Scan for the cell matching the given text and deliver its (x, y) coordinate at center. 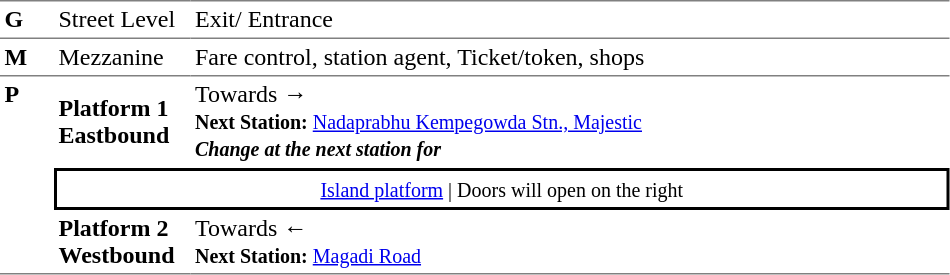
Towards → Next Station: Nadaprabhu Kempegowda Stn., MajesticChange at the next station for (570, 122)
Mezzanine (122, 58)
Platform 2Westbound (122, 242)
Fare control, station agent, Ticket/token, shops (570, 58)
P (27, 175)
M (27, 58)
Island platform | Doors will open on the right (502, 189)
Street Level (122, 20)
Towards ← Next Station: Magadi Road (570, 242)
Platform 1Eastbound (122, 122)
G (27, 20)
Exit/ Entrance (570, 20)
